Scan for the cell matching the given text and deliver its [x, y] coordinate at center. 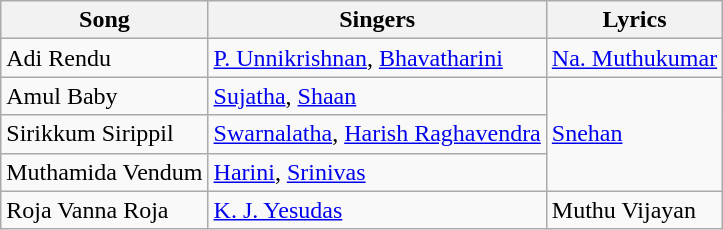
Snehan [634, 134]
Muthamida Vendum [104, 172]
Harini, Srinivas [377, 172]
Sujatha, Shaan [377, 96]
Song [104, 20]
K. J. Yesudas [377, 210]
Na. Muthukumar [634, 58]
Roja Vanna Roja [104, 210]
Sirikkum Sirippil [104, 134]
Lyrics [634, 20]
Singers [377, 20]
Muthu Vijayan [634, 210]
Adi Rendu [104, 58]
P. Unnikrishnan, Bhavatharini [377, 58]
Swarnalatha, Harish Raghavendra [377, 134]
Amul Baby [104, 96]
